Return [x, y] of the center of cell containing provided text 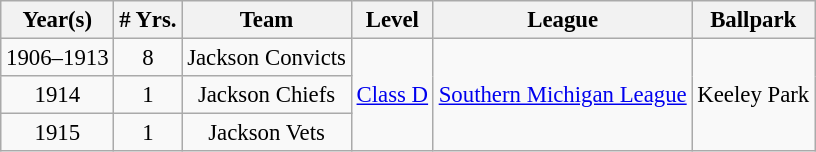
Jackson Convicts [266, 58]
# Yrs. [148, 20]
Team [266, 20]
Jackson Chiefs [266, 95]
1906–1913 [58, 58]
Ballpark [754, 20]
Year(s) [58, 20]
Jackson Vets [266, 133]
Southern Michigan League [562, 96]
Class D [392, 96]
Level [392, 20]
League [562, 20]
1915 [58, 133]
1914 [58, 95]
Keeley Park [754, 96]
8 [148, 58]
